Determine the (x, y) coordinate at the center of the cell enclosing the given text.  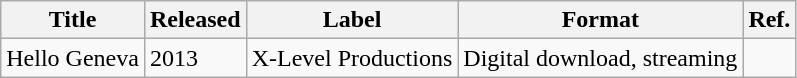
Format (600, 20)
Digital download, streaming (600, 58)
Released (195, 20)
Ref. (770, 20)
2013 (195, 58)
Hello Geneva (73, 58)
Label (352, 20)
X-Level Productions (352, 58)
Title (73, 20)
